Return the (X, Y) coordinate for the center point of the cell that contains the specified text.  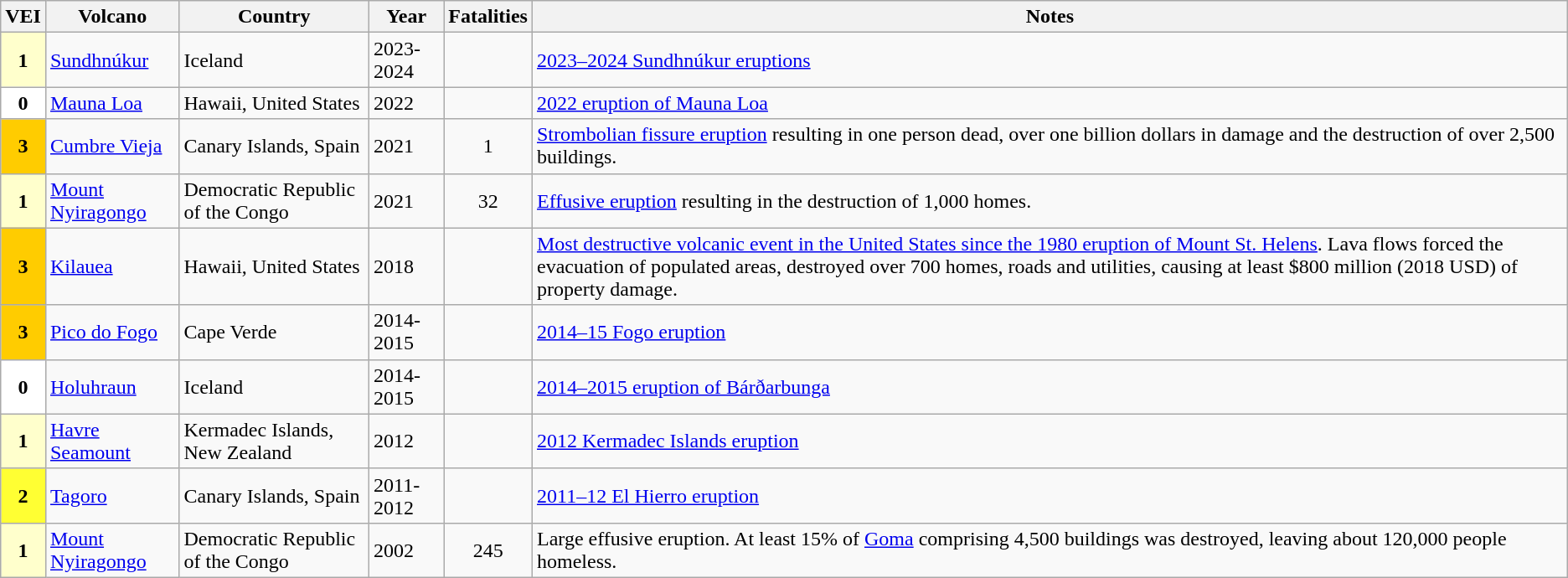
2022 eruption of Mauna Loa (1050, 103)
2011-2012 (407, 496)
2012 Kermadec Islands eruption (1050, 441)
2014–2015 eruption of Bárðarbunga (1050, 387)
Year (407, 17)
Havre Seamount (112, 441)
245 (488, 550)
Cape Verde (275, 332)
Tagoro (112, 496)
Kilauea (112, 266)
2023–2024 Sundhnúkur eruptions (1050, 60)
2011–12 El Hierro eruption (1050, 496)
Mauna Loa (112, 103)
Notes (1050, 17)
2012 (407, 441)
Sundhnúkur (112, 60)
Volcano (112, 17)
2022 (407, 103)
Holuhraun (112, 387)
Effusive eruption resulting in the destruction of 1,000 homes. (1050, 201)
Large effusive eruption. At least 15% of Goma comprising 4,500 buildings was destroyed, leaving about 120,000 people homeless. (1050, 550)
Fatalities (488, 17)
2014–15 Fogo eruption (1050, 332)
32 (488, 201)
2002 (407, 550)
2023-2024 (407, 60)
VEI (23, 17)
2 (23, 496)
2018 (407, 266)
Cumbre Vieja (112, 146)
Kermadec Islands, New Zealand (275, 441)
Strombolian fissure eruption resulting in one person dead, over one billion dollars in damage and the destruction of over 2,500 buildings. (1050, 146)
Country (275, 17)
Pico do Fogo (112, 332)
